Identify which cell holds the provided text, then report its (X, Y) central coordinate. 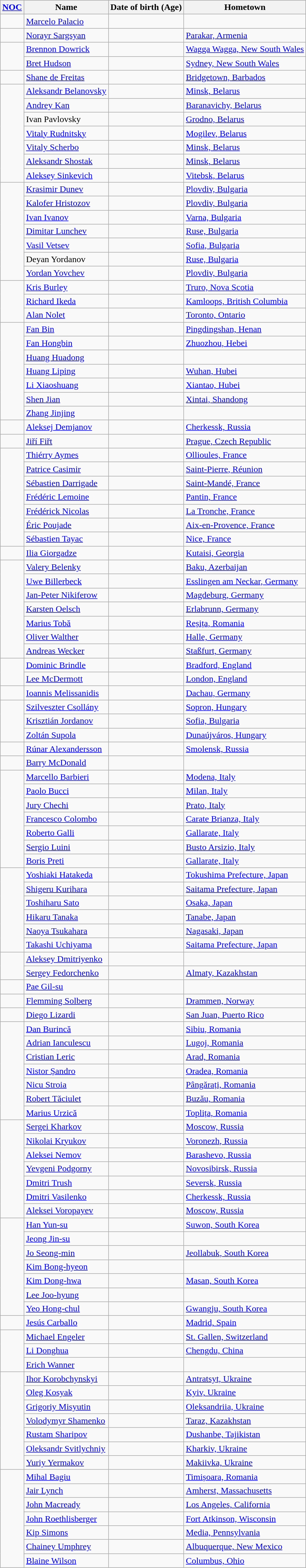
Hikaru Tanaka (66, 917)
Saint-Pierre, Réunion (245, 469)
Marius Tobă (66, 623)
Hometown (245, 7)
Thiérry Aymes (66, 455)
Szilveszter Csollány (66, 707)
Aleksej Demjanov (66, 427)
Han Yun-su (66, 1225)
Varna, Bulgaria (245, 217)
Prato, Italy (245, 805)
Fan Hongbin (66, 343)
Frédéric Lemoine (66, 497)
Patrice Casimir (66, 469)
Aleksei Voropayev (66, 1211)
Dominic Brindle (66, 665)
John Roethlisberger (66, 1519)
Brennon Dowrick (66, 49)
St. Gallen, Switzerland (245, 1337)
Novosibirsk, Russia (245, 1169)
Karsten Oelsch (66, 609)
Chengdu, China (245, 1351)
Almaty, Kazakhstan (245, 973)
Ioannis Melissanidis (66, 693)
Saint-Mandé, France (245, 483)
Huang Huadong (66, 357)
Michael Engeler (66, 1337)
Timișoara, Romania (245, 1476)
Li Xiaoshuang (66, 385)
Vitebsk, Belarus (245, 175)
Aix-en-Provence, France (245, 525)
Uwe Billerbeck (66, 581)
Oradea, Romania (245, 1071)
Arad, Romania (245, 1057)
Busto Arsizio, Italy (245, 847)
Barashevo, Russia (245, 1155)
Vitaly Scherbo (66, 147)
London, England (245, 679)
Baku, Azerbaijan (245, 567)
Alan Nolet (66, 315)
Lugoj, Romania (245, 1043)
Carate Brianza, Italy (245, 819)
Pae Gil-su (66, 987)
Richard Ikeda (66, 301)
Pingdingshan, Henan (245, 329)
Sébastien Darrigade (66, 483)
NOC (12, 7)
Kim Bong-hyeon (66, 1267)
Toshiharu Sato (66, 903)
Lee Joo-hyung (66, 1294)
Bradford, England (245, 665)
Marcelo Palacio (66, 21)
Ivan Pavlovsky (66, 119)
Reșița, Romania (245, 623)
Toronto, Ontario (245, 315)
Sergey Fedorchenko (66, 973)
Kalofer Hristozov (66, 203)
Blaine Wilson (66, 1561)
Krasimir Dunev (66, 189)
Kharkiv, Ukraine (245, 1449)
Yuriy Yermakov (66, 1462)
Date of birth (Age) (146, 7)
Erich Wanner (66, 1365)
Nicu Stroia (66, 1085)
Erlabrunn, Germany (245, 609)
Wuhan, Hubei (245, 371)
Fan Bin (66, 329)
Aleksey Dmitriyenko (66, 959)
Dachau, Germany (245, 693)
Yeo Hong-chul (66, 1309)
Chainey Umphrey (66, 1547)
Columbus, Ohio (245, 1561)
Valery Belenky (66, 567)
Sopron, Hungary (245, 707)
Jan-Peter Nikiferow (66, 595)
Masan, South Korea (245, 1281)
Halle, Germany (245, 637)
Flemming Solberg (66, 1001)
Sergei Kharkov (66, 1127)
Shane de Freitas (66, 77)
Suwon, South Korea (245, 1225)
Francesco Colombo (66, 819)
Ilia Giorgadze (66, 553)
Aleksandr Belanovsky (66, 91)
Wagga Wagga, New South Wales (245, 49)
Li Donghua (66, 1351)
Dimitar Lunchev (66, 231)
Roberto Galli (66, 833)
Magdeburg, Germany (245, 595)
Adrian Ianculescu (66, 1043)
Zoltán Supola (66, 735)
La Tronche, France (245, 511)
Dushanbe, Tajikistan (245, 1435)
Dan Burincă (66, 1029)
Drammen, Norway (245, 1001)
Jeollabuk, South Korea (245, 1253)
Grodno, Belarus (245, 119)
Andrey Kan (66, 105)
Makiivka, Ukraine (245, 1462)
Paolo Bucci (66, 791)
Antratsyt, Ukraine (245, 1379)
Kutaisi, Georgia (245, 553)
Bret Hudson (66, 63)
Naoya Tsukahara (66, 931)
Oleg Kosyak (66, 1393)
Volodymyr Shamenko (66, 1421)
Milan, Italy (245, 791)
Parakar, Armenia (245, 35)
Mogilev, Belarus (245, 133)
Yordan Yovchev (66, 273)
Baranavichy, Belarus (245, 105)
Gwangju, South Korea (245, 1309)
Truro, Nova Scotia (245, 287)
Rustam Sharipov (66, 1435)
San Juan, Puerto Rico (245, 1015)
Mihal Bagiu (66, 1476)
John Macready (66, 1504)
Taraz, Kazakhstan (245, 1421)
Yoshiaki Hatakeda (66, 875)
Tokushima Prefecture, Japan (245, 875)
Nistor Șandro (66, 1071)
Los Angeles, California (245, 1504)
Boris Preti (66, 861)
Albuquerque, New Mexico (245, 1547)
Dmitri Trush (66, 1183)
Zhang Jinjing (66, 413)
Smolensk, Russia (245, 749)
Barry McDonald (66, 763)
Nikolai Kryukov (66, 1141)
Sergio Luini (66, 847)
Vitaly Rudnitsky (66, 133)
Éric Poujade (66, 525)
Buzău, Romania (245, 1099)
Oliver Walther (66, 637)
Jeong Jin-su (66, 1239)
Kyiv, Ukraine (245, 1393)
Shen Jian (66, 399)
Sibiu, Romania (245, 1029)
Grigoriy Misyutin (66, 1407)
Pângărați, Romania (245, 1085)
Nagasaki, Japan (245, 931)
Krisztián Jordanov (66, 721)
Robert Tăciulet (66, 1099)
Marius Urzică (66, 1113)
Frédérick Nicolas (66, 511)
Lee McDermott (66, 679)
Madrid, Spain (245, 1323)
Kip Simons (66, 1533)
Dunaújváros, Hungary (245, 735)
Deyan Yordanov (66, 259)
Ihor Korobchynskyi (66, 1379)
Ollioules, France (245, 455)
Voronezh, Russia (245, 1141)
Staßfurt, Germany (245, 651)
Toplița, Romania (245, 1113)
Cristian Leric (66, 1057)
Kamloops, British Columbia (245, 301)
Xiantao, Hubei (245, 385)
Vasil Vetsev (66, 245)
Name (66, 7)
Jury Chechi (66, 805)
Yevgeni Podgorny (66, 1169)
Xintai, Shandong (245, 399)
Jair Lynch (66, 1490)
Takashi Uchiyama (66, 945)
Tanabe, Japan (245, 917)
Nice, France (245, 539)
Aleksey Sinkevich (66, 175)
Kris Burley (66, 287)
Ivan Ivanov (66, 217)
Rúnar Alexandersson (66, 749)
Esslingen am Neckar, Germany (245, 581)
Amherst, Massachusetts (245, 1490)
Jiří Fiřt (66, 441)
Oleksandr Svitlychniy (66, 1449)
Oleksandriia, Ukraine (245, 1407)
Dmitri Vasilenko (66, 1197)
Andreas Wecker (66, 651)
Prague, Czech Republic (245, 441)
Seversk, Russia (245, 1183)
Shigeru Kurihara (66, 889)
Jo Seong-min (66, 1253)
Sydney, New South Wales (245, 63)
Aleksei Nemov (66, 1155)
Diego Lizardi (66, 1015)
Jesús Carballo (66, 1323)
Zhuozhou, Hebei (245, 343)
Huang Liping (66, 371)
Pantin, France (245, 497)
Sébastien Tayac (66, 539)
Osaka, Japan (245, 903)
Kim Dong-hwa (66, 1281)
Media, Pennsylvania (245, 1533)
Norayr Sargsyan (66, 35)
Bridgetown, Barbados (245, 77)
Fort Atkinson, Wisconsin (245, 1519)
Aleksandr Shostak (66, 161)
Modena, Italy (245, 777)
Marcello Barbieri (66, 777)
